Search for the cell housing the specified text and yield its [x, y] center coordinate. 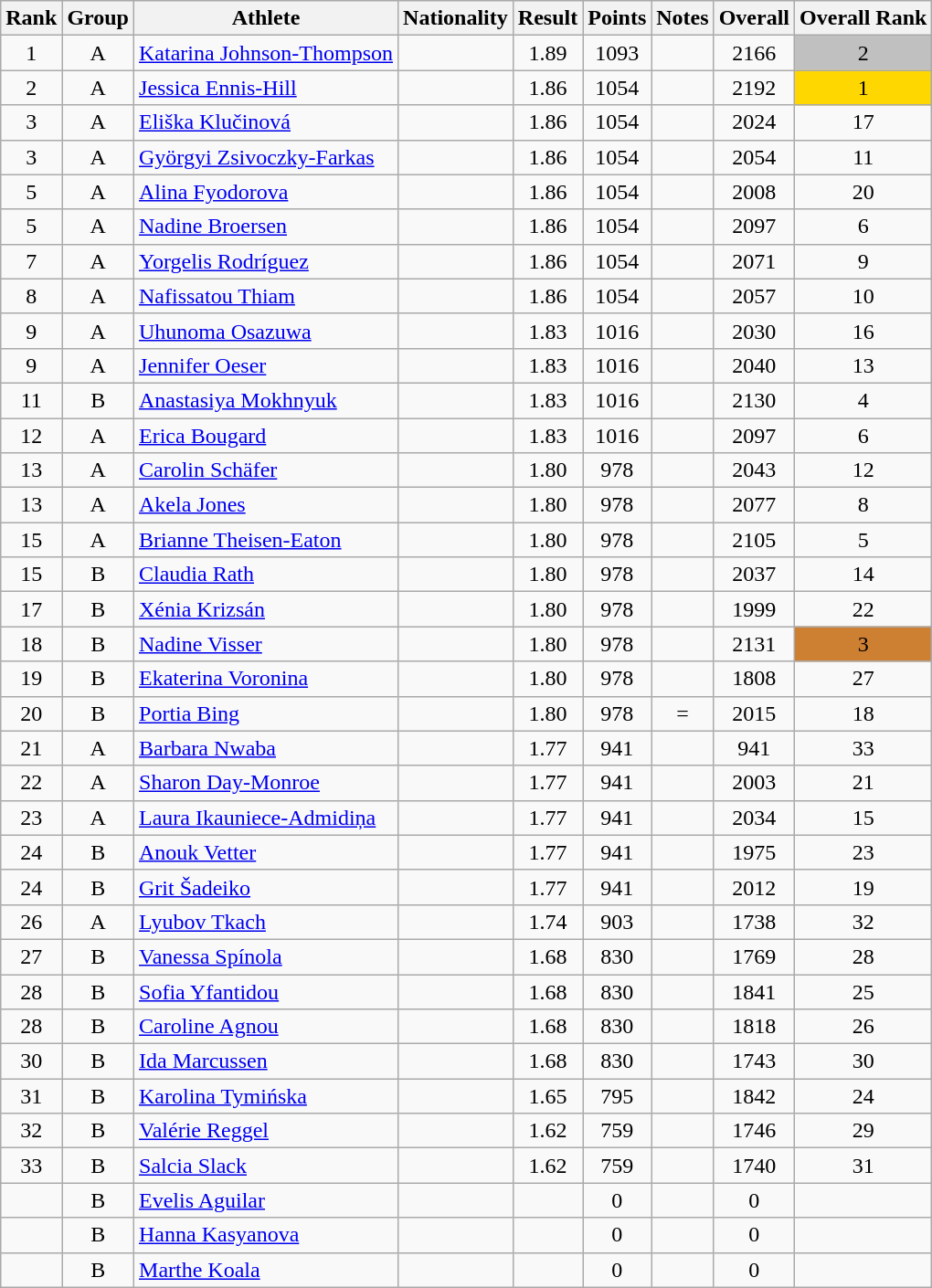
Overall Rank [863, 18]
Ekaterina Voronina [267, 679]
1.89 [547, 53]
29 [863, 1131]
Athlete [267, 18]
2037 [754, 575]
Erica Bougard [267, 436]
10 [863, 296]
Nadine Visser [267, 644]
Overall [754, 18]
Eliška Klučinová [267, 122]
Laura Ikauniece-Admidiņa [267, 818]
Xénia Krizsán [267, 609]
2008 [754, 192]
Yorgelis Rodríguez [267, 261]
7 [31, 261]
Anouk Vetter [267, 852]
Anastasiya Mokhnyuk [267, 400]
Group [99, 18]
2024 [754, 122]
2057 [754, 296]
1.74 [547, 922]
2077 [754, 505]
Notes [683, 18]
2030 [754, 331]
Nadine Broersen [267, 227]
Marthe Koala [267, 1270]
Grit Šadeiko [267, 887]
Valérie Reggel [267, 1131]
2012 [754, 887]
1093 [618, 53]
1842 [754, 1096]
Katarina Johnson-Thompson [267, 53]
14 [863, 575]
= [683, 713]
Vanessa Spínola [267, 956]
Jessica Ennis-Hill [267, 88]
25 [863, 991]
1769 [754, 956]
1738 [754, 922]
1746 [754, 1131]
2034 [754, 818]
Nationality [456, 18]
1740 [754, 1166]
2015 [754, 713]
Uhunoma Osazuwa [267, 331]
2043 [754, 470]
2054 [754, 157]
1975 [754, 852]
1.65 [547, 1096]
1818 [754, 1027]
903 [618, 922]
Result [547, 18]
Hanna Kasyanova [267, 1235]
1841 [754, 991]
1743 [754, 1061]
Evelis Aguilar [267, 1200]
795 [618, 1096]
Karolina Tymińska [267, 1096]
Points [618, 18]
Sharon Day-Monroe [267, 783]
2003 [754, 783]
2192 [754, 88]
Brianne Theisen-Eaton [267, 540]
2071 [754, 261]
Rank [31, 18]
Györgyi Zsivoczky-Farkas [267, 157]
1999 [754, 609]
Jennifer Oeser [267, 365]
Lyubov Tkach [267, 922]
2130 [754, 400]
Nafissatou Thiam [267, 296]
2166 [754, 53]
Salcia Slack [267, 1166]
2105 [754, 540]
Claudia Rath [267, 575]
Carolin Schäfer [267, 470]
Akela Jones [267, 505]
1808 [754, 679]
Portia Bing [267, 713]
4 [863, 400]
Alina Fyodorova [267, 192]
2131 [754, 644]
Sofia Yfantidou [267, 991]
2040 [754, 365]
Ida Marcussen [267, 1061]
Caroline Agnou [267, 1027]
16 [863, 331]
Barbara Nwaba [267, 748]
